Output the [X, Y] coordinate of the center of the cell containing the given text.  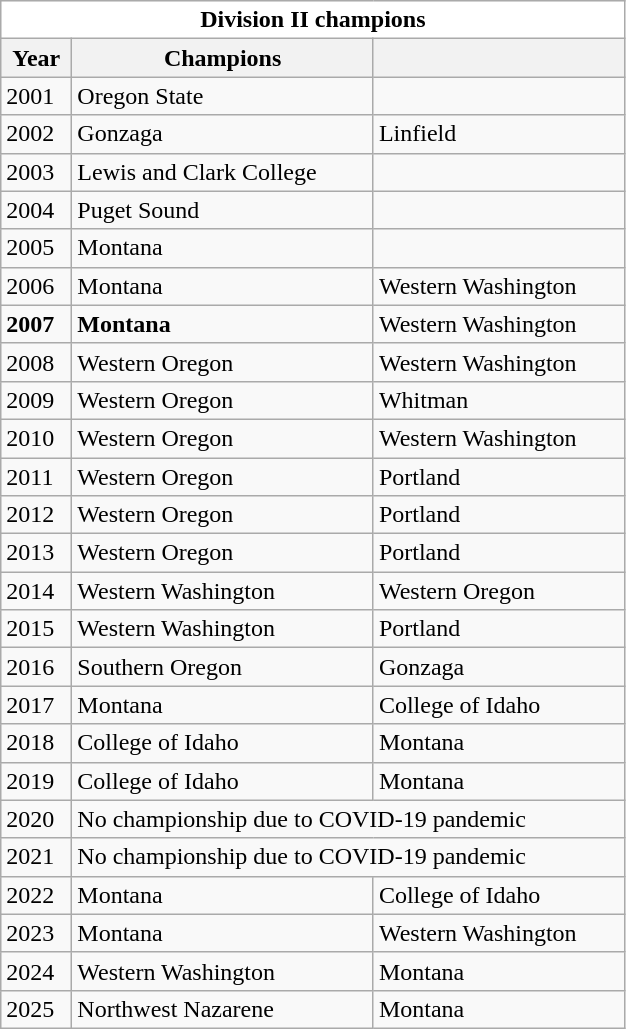
2006 [36, 286]
2009 [36, 400]
2016 [36, 667]
2012 [36, 515]
2024 [36, 971]
2001 [36, 96]
2023 [36, 933]
Whitman [499, 400]
Year [36, 58]
2022 [36, 895]
Champions [223, 58]
2005 [36, 248]
2020 [36, 819]
2011 [36, 477]
Lewis and Clark College [223, 172]
2015 [36, 629]
2010 [36, 438]
2008 [36, 362]
2017 [36, 705]
Northwest Nazarene [223, 1009]
Linfield [499, 134]
2003 [36, 172]
Oregon State [223, 96]
Puget Sound [223, 210]
Division II champions [313, 20]
2018 [36, 743]
2014 [36, 591]
2004 [36, 210]
2013 [36, 553]
Southern Oregon [223, 667]
2007 [36, 324]
2021 [36, 857]
2002 [36, 134]
2025 [36, 1009]
2019 [36, 781]
